Return (X, Y) of the center of cell containing provided text 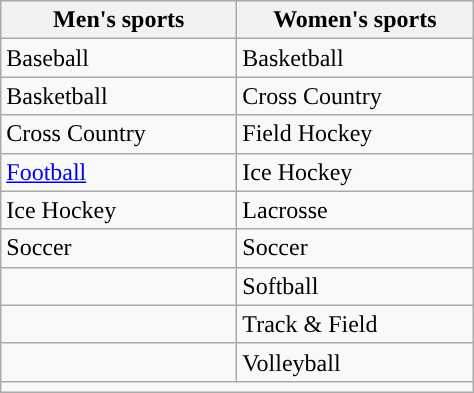
Football (119, 172)
Field Hockey (355, 134)
Women's sports (355, 20)
Men's sports (119, 20)
Volleyball (355, 362)
Lacrosse (355, 210)
Track & Field (355, 324)
Baseball (119, 58)
Softball (355, 286)
